From the cell containing the given text, extract its center point as [X, Y] coordinate. 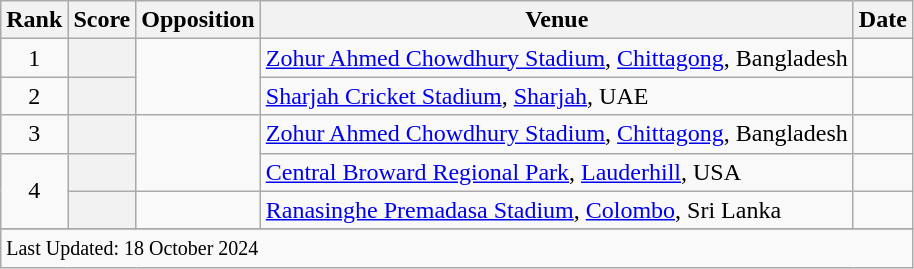
Venue [556, 20]
Score [102, 20]
Rank [34, 20]
Sharjah Cricket Stadium, Sharjah, UAE [556, 96]
3 [34, 134]
Opposition [198, 20]
4 [34, 191]
Central Broward Regional Park, Lauderhill, USA [556, 172]
2 [34, 96]
1 [34, 58]
Date [882, 20]
Last Updated: 18 October 2024 [457, 248]
Ranasinghe Premadasa Stadium, Colombo, Sri Lanka [556, 210]
